Output the (X, Y) coordinate of the center of the cell containing the given text.  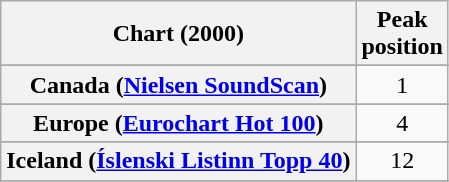
Peakposition (402, 34)
Chart (2000) (178, 34)
12 (402, 161)
Iceland (Íslenski Listinn Topp 40) (178, 161)
1 (402, 85)
4 (402, 123)
Europe (Eurochart Hot 100) (178, 123)
Canada (Nielsen SoundScan) (178, 85)
